Determine the [X, Y] coordinate at the center of the cell enclosing the given text.  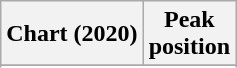
Chart (2020) [72, 34]
Peak position [189, 34]
